Pinpoint the cell where the given text exists, returning its [X, Y] midpoint coordinate. 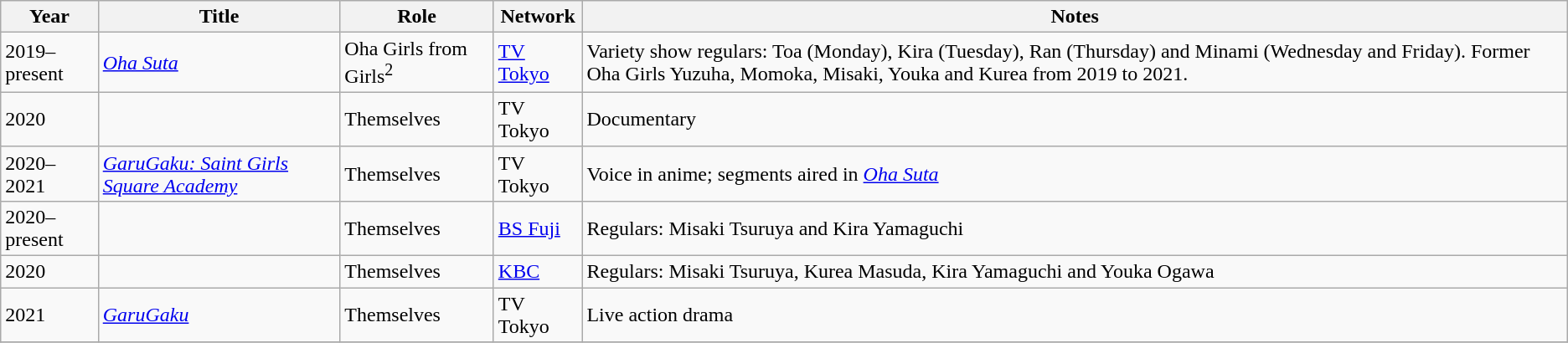
Documentary [1075, 119]
Network [538, 17]
2020–2021 [49, 174]
Role [417, 17]
Regulars: Misaki Tsuruya, Kurea Masuda, Kira Yamaguchi and Youka Ogawa [1075, 272]
GaruGaku: Saint Girls Square Academy [219, 174]
2020–present [49, 228]
Year [49, 17]
Title [219, 17]
Oha Suta [219, 63]
Regulars: Misaki Tsuruya and Kira Yamaguchi [1075, 228]
BS Fuji [538, 228]
GaruGaku [219, 315]
KBC [538, 272]
2019–present [49, 63]
2021 [49, 315]
Live action drama [1075, 315]
Voice in anime; segments aired in Oha Suta [1075, 174]
Oha Girls from Girls2 [417, 63]
Notes [1075, 17]
